Locate the cell with the specified text and output its [x, y] center coordinate. 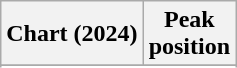
Chart (2024) [72, 34]
Peakposition [189, 34]
